Detect which cell encompasses the target text, then output its (X, Y) center coordinate. 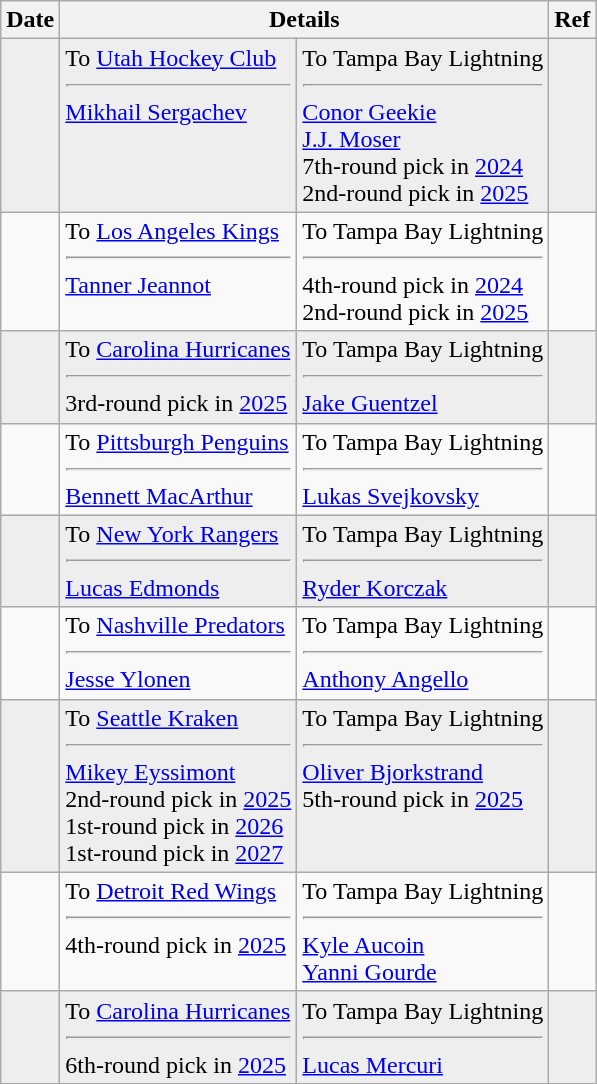
To Nashville PredatorsJesse Ylonen (178, 653)
To Detroit Red Wings4th-round pick in 2025 (178, 932)
To Pittsburgh PenguinsBennett MacArthur (178, 469)
To Tampa Bay LightningJake Guentzel (423, 377)
To Tampa Bay LightningKyle AucoinYanni Gourde (423, 932)
To Utah Hockey ClubMikhail Sergachev (178, 126)
Date (30, 20)
To Tampa Bay LightningLukas Svejkovsky (423, 469)
To Carolina Hurricanes6th-round pick in 2025 (178, 1037)
To Tampa Bay LightningOliver Bjorkstrand5th-round pick in 2025 (423, 786)
Details (304, 20)
To Tampa Bay LightningLucas Mercuri (423, 1037)
Ref (572, 20)
To Seattle KrakenMikey Eyssimont2nd-round pick in 20251st-round pick in 20261st-round pick in 2027 (178, 786)
To Carolina Hurricanes3rd-round pick in 2025 (178, 377)
To Tampa Bay LightningRyder Korczak (423, 561)
To New York RangersLucas Edmonds (178, 561)
To Los Angeles KingsTanner Jeannot (178, 272)
To Tampa Bay LightningAnthony Angello (423, 653)
To Tampa Bay LightningConor GeekieJ.J. Moser7th-round pick in 20242nd-round pick in 2025 (423, 126)
To Tampa Bay Lightning4th-round pick in 20242nd-round pick in 2025 (423, 272)
